Extract the (X, Y) coordinate from the center of the cell holding the provided text.  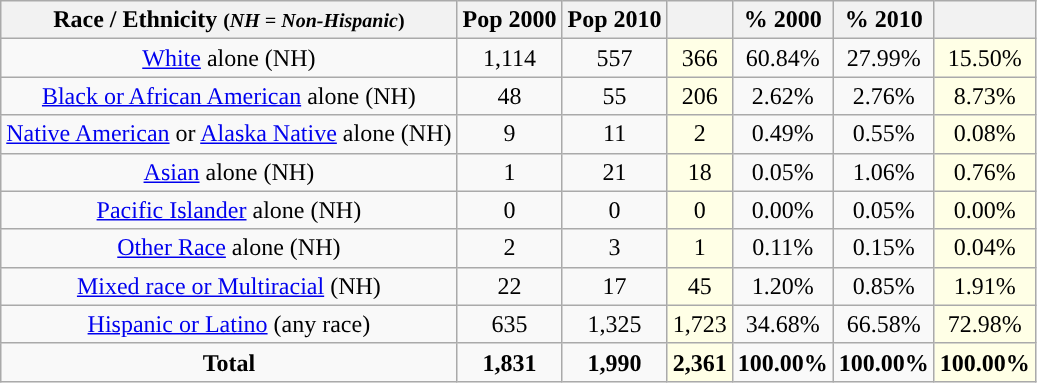
557 (614, 58)
% 2000 (782, 20)
Native American or Alaska Native alone (NH) (229, 134)
1.20% (782, 286)
11 (614, 134)
1,325 (614, 324)
1,990 (614, 362)
66.58% (884, 324)
% 2010 (884, 20)
Other Race alone (NH) (229, 248)
2,361 (700, 362)
8.73% (984, 96)
15.50% (984, 58)
635 (510, 324)
White alone (NH) (229, 58)
1,831 (510, 362)
Total (229, 362)
3 (614, 248)
Hispanic or Latino (any race) (229, 324)
Pacific Islander alone (NH) (229, 210)
60.84% (782, 58)
0.76% (984, 172)
0.49% (782, 134)
Mixed race or Multiracial (NH) (229, 286)
0.15% (884, 248)
Asian alone (NH) (229, 172)
Pop 2000 (510, 20)
Race / Ethnicity (NH = Non-Hispanic) (229, 20)
1,114 (510, 58)
45 (700, 286)
72.98% (984, 324)
366 (700, 58)
9 (510, 134)
1.91% (984, 286)
48 (510, 96)
Black or African American alone (NH) (229, 96)
0.55% (884, 134)
22 (510, 286)
Pop 2010 (614, 20)
0.04% (984, 248)
18 (700, 172)
21 (614, 172)
206 (700, 96)
2.62% (782, 96)
1.06% (884, 172)
2.76% (884, 96)
1,723 (700, 324)
0.11% (782, 248)
17 (614, 286)
0.08% (984, 134)
0.85% (884, 286)
55 (614, 96)
34.68% (782, 324)
27.99% (884, 58)
